Find where the given text appears and provide that cell's center as [X, Y] coordinate. 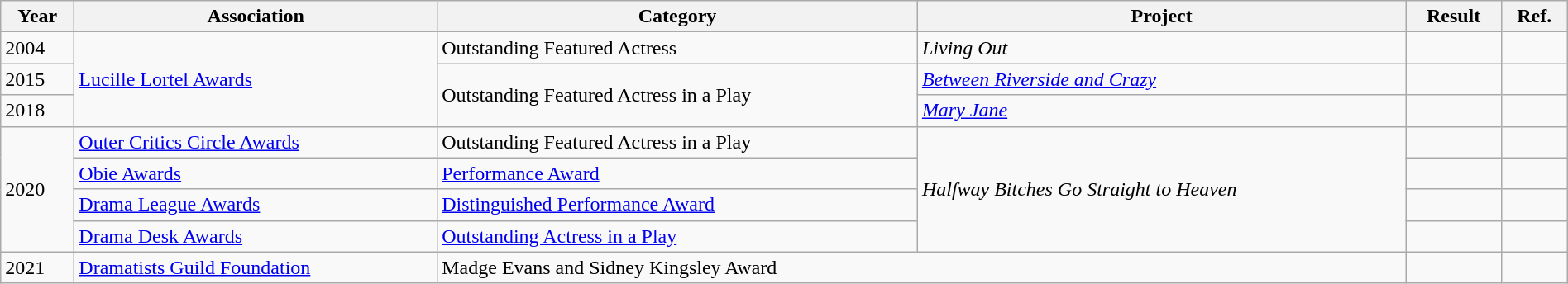
Ref. [1534, 17]
Project [1161, 17]
2015 [38, 79]
Performance Award [678, 173]
2004 [38, 48]
Lucille Lortel Awards [256, 79]
Result [1454, 17]
Outer Critics Circle Awards [256, 142]
2020 [38, 189]
Madge Evans and Sidney Kingsley Award [921, 267]
Obie Awards [256, 173]
Mary Jane [1161, 111]
Year [38, 17]
Drama Desk Awards [256, 236]
2021 [38, 267]
Association [256, 17]
Living Out [1161, 48]
Outstanding Featured Actress [678, 48]
Dramatists Guild Foundation [256, 267]
Outstanding Actress in a Play [678, 236]
2018 [38, 111]
Distinguished Performance Award [678, 205]
Between Riverside and Crazy [1161, 79]
Category [678, 17]
Drama League Awards [256, 205]
Halfway Bitches Go Straight to Heaven [1161, 189]
